From the cell containing the given text, extract its center point as [X, Y] coordinate. 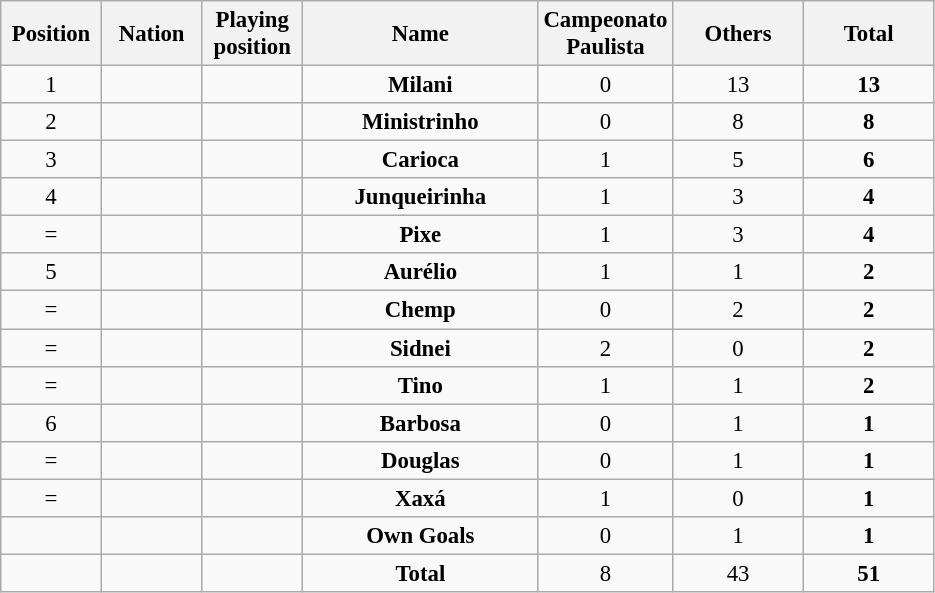
43 [738, 573]
Junqueirinha [421, 197]
Aurélio [421, 273]
Xaxá [421, 498]
Pixe [421, 235]
Nation [152, 34]
Barbosa [421, 423]
Tino [421, 385]
Carioca [421, 160]
51 [868, 573]
Own Goals [421, 536]
Position [52, 34]
Playing position [252, 34]
Name [421, 34]
Milani [421, 85]
Douglas [421, 460]
Ministrinho [421, 122]
Sidnei [421, 348]
Chemp [421, 310]
Campeonato Paulista [606, 34]
Others [738, 34]
